Output the (X, Y) coordinate of the center of the cell containing the given text.  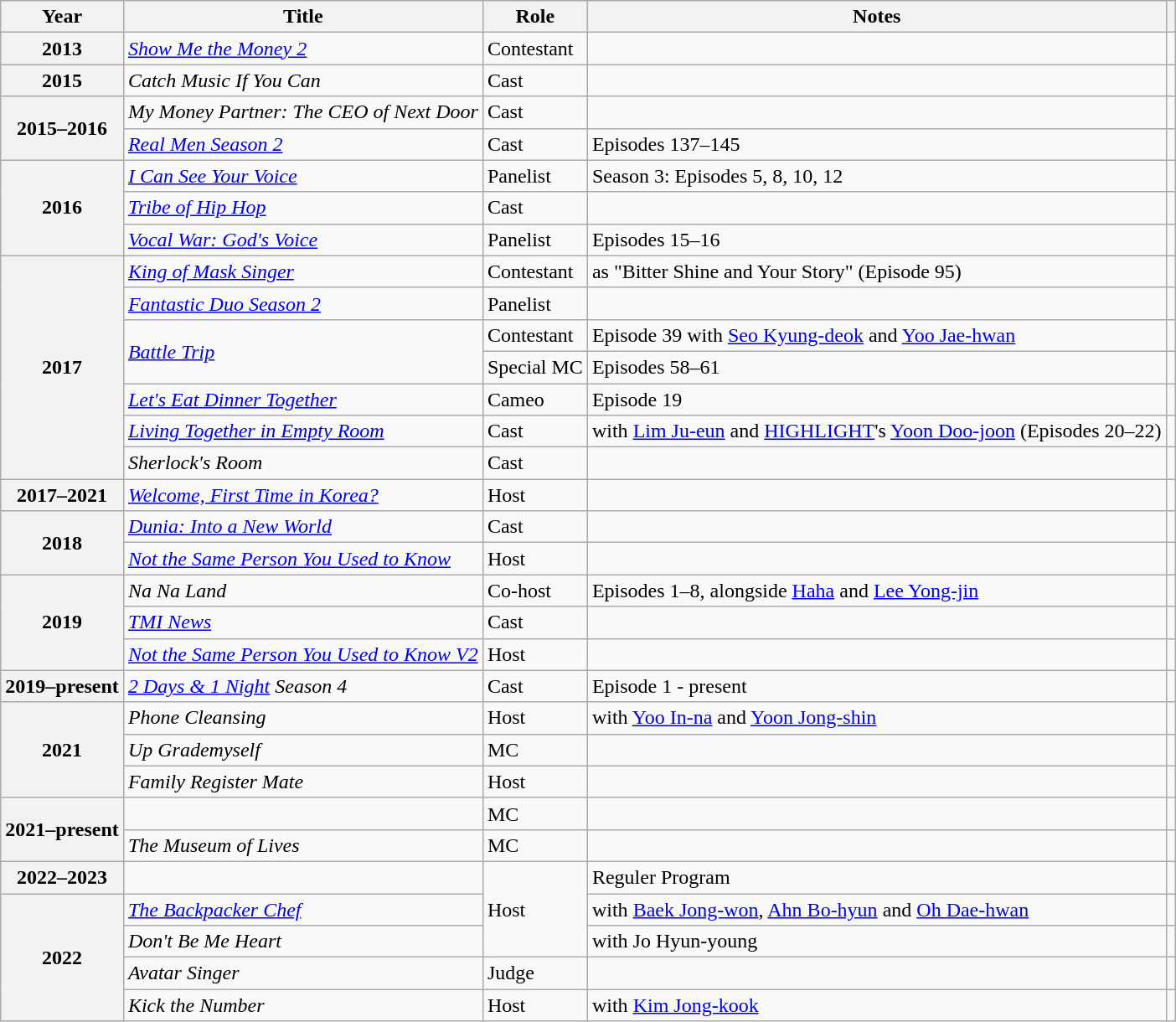
2 Days & 1 Night Season 4 (303, 686)
Welcome, First Time in Korea? (303, 495)
Battle Trip (303, 351)
2022 (62, 957)
Na Na Land (303, 591)
Living Together in Empty Room (303, 431)
Don't Be Me Heart (303, 942)
Episode 1 - present (876, 686)
King of Mask Singer (303, 271)
Tribe of Hip Hop (303, 208)
Catch Music If You Can (303, 80)
2013 (62, 49)
Kick the Number (303, 1005)
2017–2021 (62, 495)
Vocal War: God's Voice (303, 240)
Notes (876, 17)
2021–present (62, 829)
My Money Partner: The CEO of Next Door (303, 112)
Cameo (534, 400)
2017 (62, 367)
Family Register Mate (303, 782)
Episodes 1–8, alongside Haha and Lee Yong-jin (876, 591)
with Lim Ju-eun and HIGHLIGHT's Yoon Doo-joon (Episodes 20–22) (876, 431)
Special MC (534, 367)
2015–2016 (62, 128)
Fantastic Duo Season 2 (303, 303)
with Baek Jong-won, Ahn Bo-hyun and Oh Dae-hwan (876, 909)
Episodes 58–61 (876, 367)
Episode 39 with Seo Kyung-deok and Yoo Jae-hwan (876, 335)
2016 (62, 208)
The Backpacker Chef (303, 909)
with Yoo In-na and Yoon Jong-shin (876, 718)
Not the Same Person You Used to Know V2 (303, 654)
Phone Cleansing (303, 718)
Up Grademyself (303, 750)
Let's Eat Dinner Together (303, 400)
Dunia: Into a New World (303, 527)
Not the Same Person You Used to Know (303, 559)
Episode 19 (876, 400)
Season 3: Episodes 5, 8, 10, 12 (876, 176)
Judge (534, 973)
I Can See Your Voice (303, 176)
Episodes 137–145 (876, 144)
Real Men Season 2 (303, 144)
with Kim Jong-kook (876, 1005)
Co-host (534, 591)
Year (62, 17)
with Jo Hyun-young (876, 942)
Sherlock's Room (303, 463)
TMI News (303, 622)
2019 (62, 622)
Avatar Singer (303, 973)
as "Bitter Shine and Your Story" (Episode 95) (876, 271)
2019–present (62, 686)
The Museum of Lives (303, 845)
2021 (62, 750)
Episodes 15–16 (876, 240)
Reguler Program (876, 877)
2015 (62, 80)
Role (534, 17)
Title (303, 17)
Show Me the Money 2 (303, 49)
2018 (62, 543)
2022–2023 (62, 877)
